Return the [X, Y] coordinate for the center point of the cell that contains the specified text.  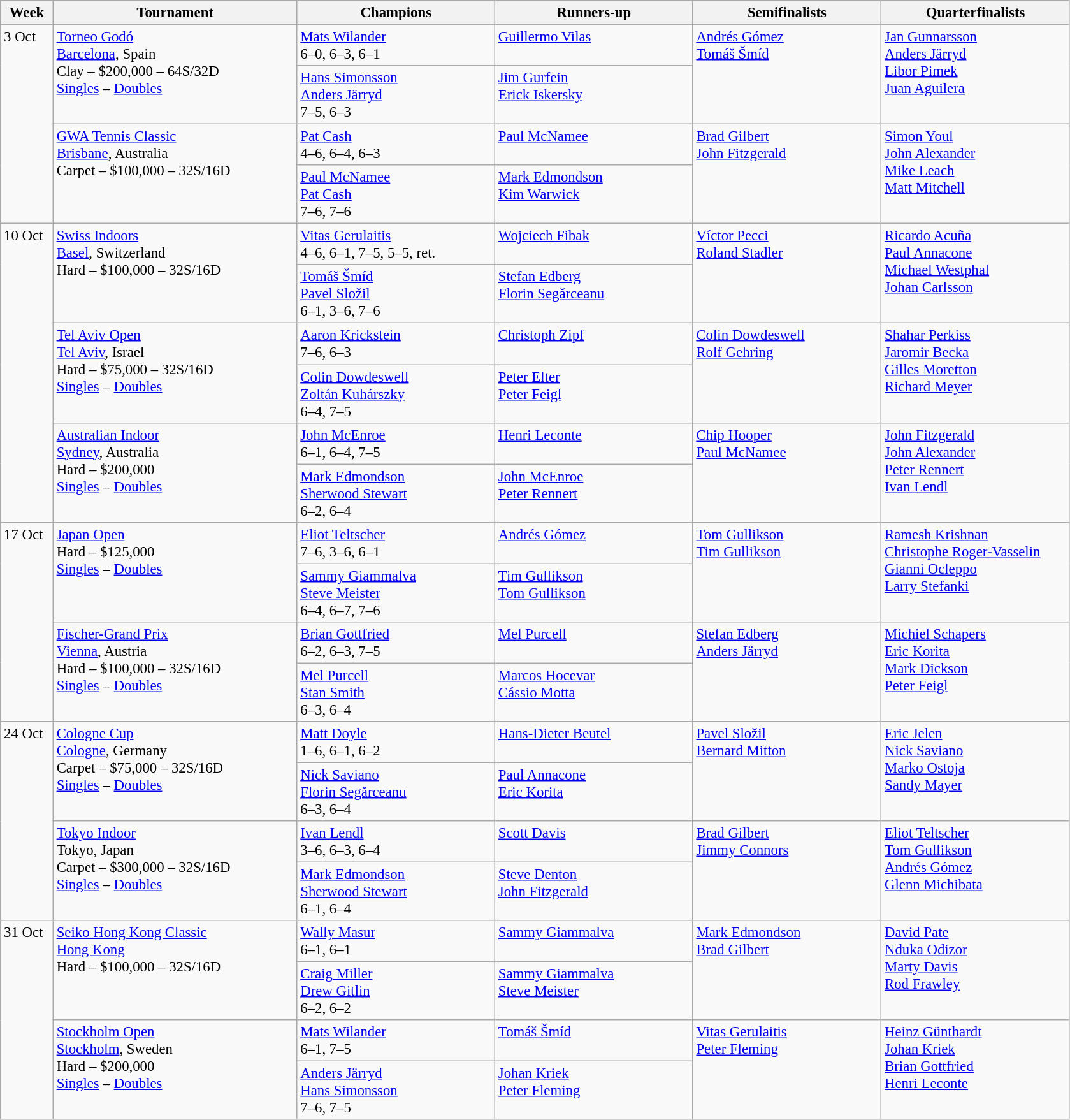
Semifinalists [787, 13]
3 Oct [27, 124]
Steve Denton John Fitzgerald [594, 892]
Mark Edmondson Kim Warwick [594, 194]
Víctor Pecci Roland Stadler [787, 273]
Guillermo Vilas [594, 46]
Hans Simonsson Anders Järryd 7–5, 6–3 [396, 95]
10 Oct [27, 374]
Henri Leconte [594, 444]
Heinz Günthardt Johan Kriek Brian Gottfried Henri Leconte [976, 1070]
Ricardo Acuña Paul Annacone Michael Westphal Johan Carlsson [976, 273]
Sammy Giammalva Steve Meister [594, 991]
Tomáš Šmíd [594, 1040]
Peter Elter Peter Feigl [594, 394]
Quarterfinalists [976, 13]
Mats Wilander 6–1, 7–5 [396, 1040]
24 Oct [27, 821]
Aaron Krickstein 7–6, 6–3 [396, 344]
Vitas Gerulaitis 4–6, 6–1, 7–5, 5–5, ret. [396, 245]
Tom Gullikson Tim Gullikson [787, 572]
Champions [396, 13]
Jim Gurfein Erick Iskersky [594, 95]
Fischer-Grand Prix Vienna, Austria Hard – $100,000 – 32S/16D Singles – Doubles [175, 672]
Runners-up [594, 13]
Tournament [175, 13]
Stefan Edberg Florin Segărceanu [594, 295]
John McEnroe 6–1, 6–4, 7–5 [396, 444]
Vitas Gerulaitis Peter Fleming [787, 1070]
Mark Edmondson Sherwood Stewart 6–2, 6–4 [396, 493]
Mel Purcell [594, 643]
Ramesh Krishnan Christophe Roger-Vasselin Gianni Ocleppo Larry Stefanki [976, 572]
Sammy Giammalva [594, 941]
Chip Hooper Paul McNamee [787, 472]
Shahar Perkiss Jaromir Becka Gilles Moretton Richard Meyer [976, 373]
Cologne Cup Cologne, Germany Carpet – $75,000 – 32S/16D Singles – Doubles [175, 771]
Pat Cash 4–6, 6–4, 6–3 [396, 145]
Mark Edmondson Brad Gilbert [787, 970]
Mats Wilander 6–0, 6–3, 6–1 [396, 46]
Andrés Gómez Tomáš Šmíd [787, 75]
Stefan Edberg Anders Järryd [787, 672]
Pavel Složil Bernard Mitton [787, 771]
Craig Miller Drew Gitlin 6–2, 6–2 [396, 991]
Mark Edmondson Sherwood Stewart 6–1, 6–4 [396, 892]
Stockholm Open Stockholm, Sweden Hard – $200,000 Singles – Doubles [175, 1070]
Seiko Hong Kong Classic Hong Kong Hard – $100,000 – 32S/16D [175, 970]
Hans-Dieter Beutel [594, 742]
Christoph Zipf [594, 344]
Tim Gullikson Tom Gullikson [594, 593]
Australian Indoor Sydney, Australia Hard – $200,000 Singles – Doubles [175, 472]
Paul McNamee Pat Cash 7–6, 7–6 [396, 194]
Jan Gunnarsson Anders Järryd Libor Pimek Juan Aguilera [976, 75]
Swiss IndoorsBasel, Switzerland Hard – $100,000 – 32S/16D [175, 273]
Johan Kriek Peter Fleming [594, 1091]
Matt Doyle 1–6, 6–1, 6–2 [396, 742]
Colin Dowdeswell Zoltán Kuhárszky 6–4, 7–5 [396, 394]
Marcos Hocevar Cássio Motta [594, 692]
Anders Järryd Hans Simonsson 7–6, 7–5 [396, 1091]
Scott Davis [594, 841]
Andrés Gómez [594, 543]
Tel Aviv Open Tel Aviv, Israel Hard – $75,000 – 32S/16D Singles – Doubles [175, 373]
17 Oct [27, 622]
Mel Purcell Stan Smith 6–3, 6–4 [396, 692]
Nick Saviano Florin Segărceanu 6–3, 6–4 [396, 792]
Brad Gilbert John Fitzgerald [787, 174]
Eliot Teltscher Tom Gullikson Andrés Gómez Glenn Michibata [976, 871]
Brian Gottfried 6–2, 6–3, 7–5 [396, 643]
31 Oct [27, 1020]
Wally Masur 6–1, 6–1 [396, 941]
GWA Tennis Classic Brisbane, Australia Carpet – $100,000 – 32S/16D [175, 174]
Ivan Lendl 3–6, 6–3, 6–4 [396, 841]
Japan Open Hard – $125,000 Singles – Doubles [175, 572]
Tokyo Indoor Tokyo, Japan Carpet – $300,000 – 32S/16D Singles – Doubles [175, 871]
Simon Youl John Alexander Mike Leach Matt Mitchell [976, 174]
Wojciech Fibak [594, 245]
Sammy Giammalva Steve Meister 6–4, 6–7, 7–6 [396, 593]
Tomáš Šmíd Pavel Složil 6–1, 3–6, 7–6 [396, 295]
Paul McNamee [594, 145]
John McEnroe Peter Rennert [594, 493]
Eliot Teltscher 7–6, 3–6, 6–1 [396, 543]
Eric Jelen Nick Saviano Marko Ostoja Sandy Mayer [976, 771]
Michiel Schapers Eric Korita Mark Dickson Peter Feigl [976, 672]
Brad Gilbert Jimmy Connors [787, 871]
Colin Dowdeswell Rolf Gehring [787, 373]
John Fitzgerald John Alexander Peter Rennert Ivan Lendl [976, 472]
David Pate Nduka Odizor Marty Davis Rod Frawley [976, 970]
Week [27, 13]
Torneo Godó Barcelona, Spain Clay – $200,000 – 64S/32D Singles – Doubles [175, 75]
Paul Annacone Eric Korita [594, 792]
